From the cell containing the given text, extract its center point as (x, y) coordinate. 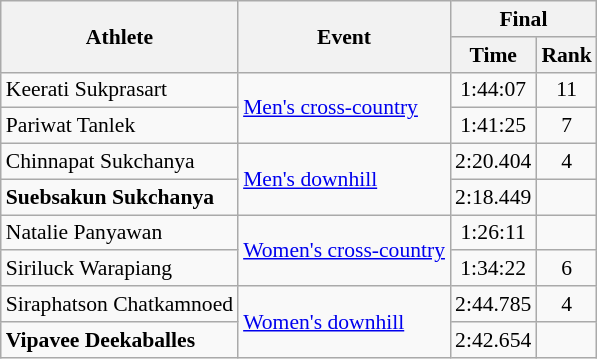
Athlete (120, 36)
Time (493, 55)
Siriluck Warapiang (120, 269)
Women's downhill (344, 322)
Keerati Sukprasart (120, 90)
2:18.449 (493, 197)
Final (524, 19)
1:34:22 (493, 269)
Women's cross-country (344, 250)
7 (566, 126)
2:20.404 (493, 162)
Natalie Panyawan (120, 233)
Men's cross-country (344, 108)
Vipavee Deekaballes (120, 340)
Men's downhill (344, 180)
1:44:07 (493, 90)
11 (566, 90)
1:26:11 (493, 233)
Chinnapat Sukchanya (120, 162)
Rank (566, 55)
6 (566, 269)
Siraphatson Chatkamnoed (120, 304)
2:42.654 (493, 340)
Event (344, 36)
1:41:25 (493, 126)
Pariwat Tanlek (120, 126)
2:44.785 (493, 304)
Suebsakun Sukchanya (120, 197)
